Detect which cell encompasses the target text, then output its (x, y) center coordinate. 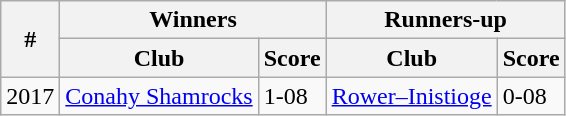
Rower–Inistioge (412, 96)
2017 (30, 96)
0-08 (531, 96)
Conahy Shamrocks (159, 96)
# (30, 39)
Runners-up (446, 20)
1-08 (292, 96)
Winners (193, 20)
